Output the (X, Y) coordinate of the center of the cell containing the given text.  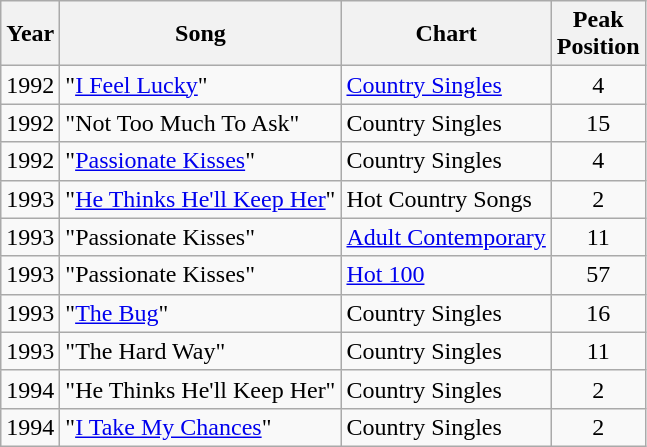
Adult Contemporary (446, 237)
Hot 100 (446, 275)
"I Take My Chances" (200, 427)
"Not Too Much To Ask" (200, 123)
Song (200, 34)
"The Hard Way" (200, 351)
57 (598, 275)
Hot Country Songs (446, 199)
"I Feel Lucky" (200, 85)
15 (598, 123)
"The Bug" (200, 313)
Year (30, 34)
16 (598, 313)
PeakPosition (598, 34)
Chart (446, 34)
